Pinpoint the cell where the given text exists, returning its [x, y] midpoint coordinate. 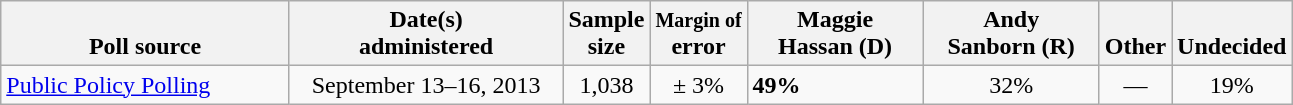
September 13–16, 2013 [426, 85]
MaggieHassan (D) [835, 34]
AndySanborn (R) [1011, 34]
19% [1232, 85]
Date(s)administered [426, 34]
32% [1011, 85]
1,038 [606, 85]
Margin oferror [698, 34]
49% [835, 85]
Undecided [1232, 34]
Other [1135, 34]
Public Policy Polling [146, 85]
Poll source [146, 34]
— [1135, 85]
Samplesize [606, 34]
± 3% [698, 85]
